Locate the cell with the specified text and output its [X, Y] center coordinate. 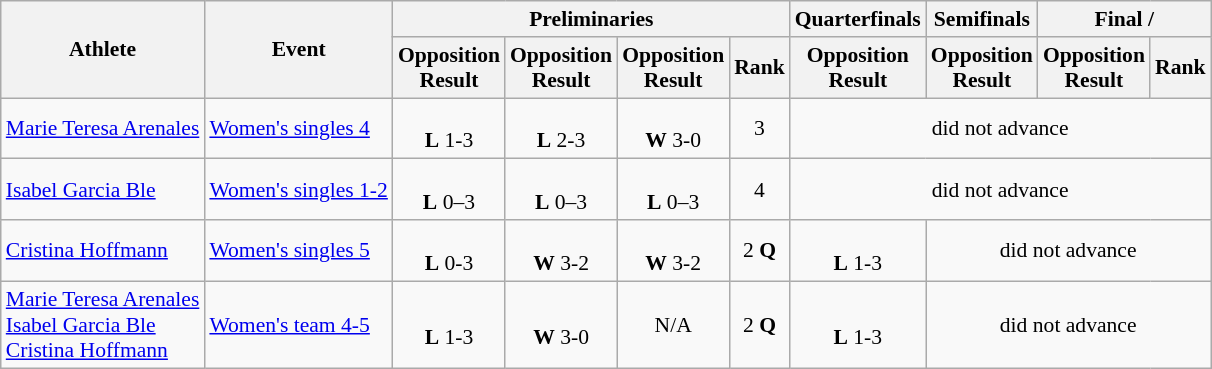
Women's team 4-5 [298, 324]
N/A [673, 324]
Women's singles 5 [298, 250]
4 [760, 190]
Athlete [103, 50]
Isabel Garcia Ble [103, 190]
Final / [1124, 19]
Women's singles 4 [298, 128]
Event [298, 50]
Semifinals [982, 19]
Preliminaries [592, 19]
Cristina Hoffmann [103, 250]
Marie Teresa Arenales [103, 128]
Women's singles 1-2 [298, 190]
Marie Teresa Arenales Isabel Garcia Ble Cristina Hoffmann [103, 324]
3 [760, 128]
L 2-3 [561, 128]
L 0-3 [449, 250]
Quarterfinals [858, 19]
